From the cell containing the given text, extract its center point as (x, y) coordinate. 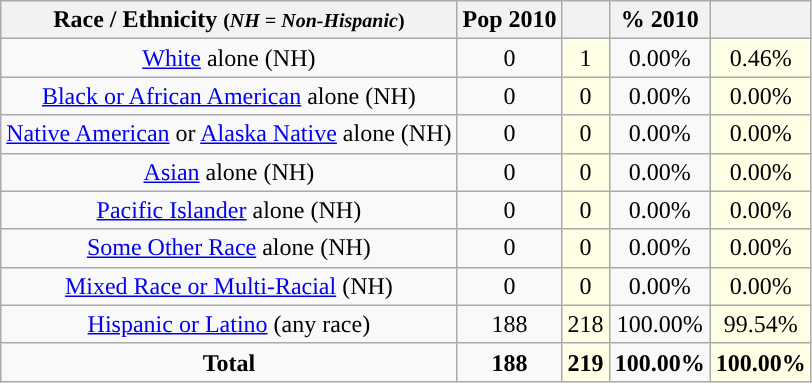
99.54% (760, 324)
0.46% (760, 58)
Hispanic or Latino (any race) (229, 324)
Native American or Alaska Native alone (NH) (229, 134)
Total (229, 362)
Mixed Race or Multi-Racial (NH) (229, 286)
Pacific Islander alone (NH) (229, 210)
Asian alone (NH) (229, 172)
% 2010 (660, 20)
Some Other Race alone (NH) (229, 248)
218 (586, 324)
Race / Ethnicity (NH = Non-Hispanic) (229, 20)
White alone (NH) (229, 58)
Black or African American alone (NH) (229, 96)
Pop 2010 (510, 20)
219 (586, 362)
1 (586, 58)
